Scan for the cell matching the given text and deliver its (X, Y) coordinate at center. 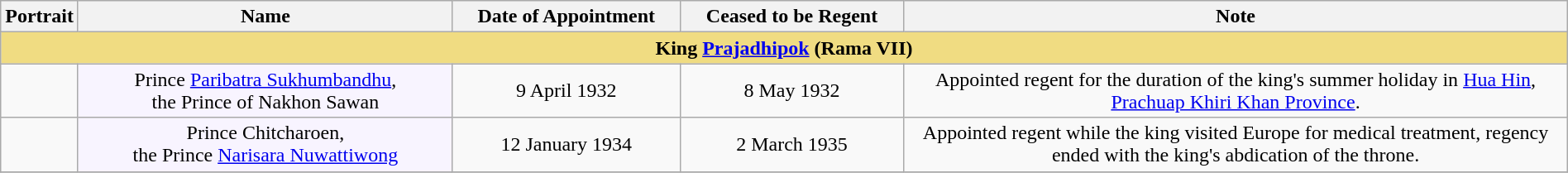
Prince Paribatra Sukhumbandhu,the Prince of Nakhon Sawan (265, 91)
8 May 1932 (792, 91)
Appointed regent for the duration of the king's summer holiday in Hua Hin, Prachuap Khiri Khan Province. (1236, 91)
12 January 1934 (566, 144)
Note (1236, 17)
Prince Chitcharoen,the Prince Narisara Nuwattiwong (265, 144)
2 March 1935 (792, 144)
Appointed regent while the king visited Europe for medical treatment, regency ended with the king's abdication of the throne. (1236, 144)
Portrait (40, 17)
King Prajadhipok (Rama VII) (784, 48)
Date of Appointment (566, 17)
Name (265, 17)
9 April 1932 (566, 91)
Ceased to be Regent (792, 17)
